Output the [x, y] coordinate of the center of the cell containing the given text.  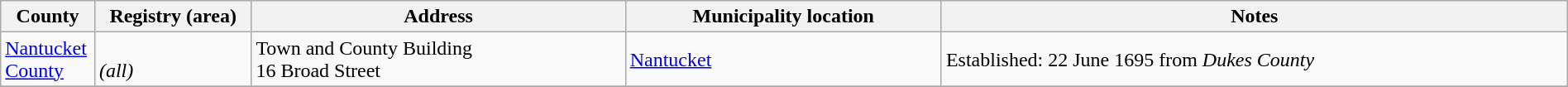
Municipality location [783, 17]
Established: 22 June 1695 from Dukes County [1254, 60]
Registry (area) [172, 17]
Notes [1254, 17]
Nantucket County [48, 60]
Town and County Building16 Broad Street [438, 60]
County [48, 17]
Nantucket [783, 60]
Address [438, 17]
(all) [172, 60]
